Identify which cell holds the provided text, then report its (X, Y) central coordinate. 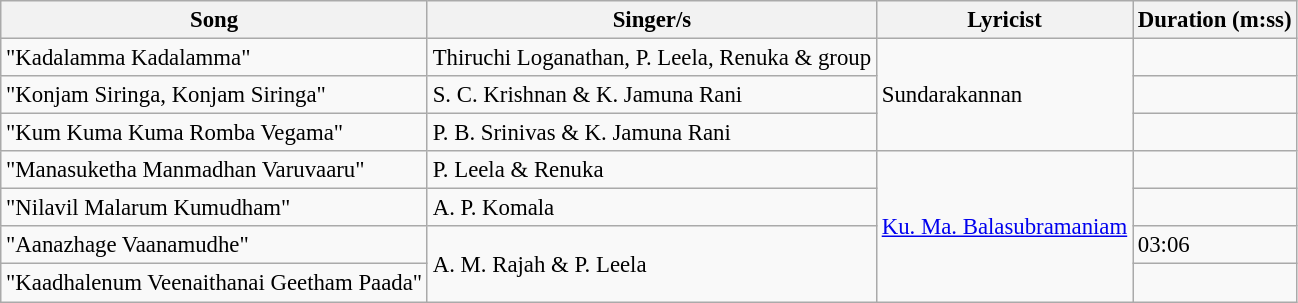
Sundarakannan (1004, 96)
A. P. Komala (652, 208)
Singer/s (652, 20)
P. B. Srinivas & K. Jamuna Rani (652, 133)
S. C. Krishnan & K. Jamuna Rani (652, 95)
Duration (m:ss) (1214, 20)
"Konjam Siringa, Konjam Siringa" (214, 95)
"Manasuketha Manmadhan Varuvaaru" (214, 170)
"Nilavil Malarum Kumudham" (214, 208)
"Kum Kuma Kuma Romba Vegama" (214, 133)
P. Leela & Renuka (652, 170)
Ku. Ma. Balasubramaniam (1004, 226)
Song (214, 20)
"Kaadhalenum Veenaithanai Geetham Paada" (214, 283)
A. M. Rajah & P. Leela (652, 264)
03:06 (1214, 245)
Lyricist (1004, 20)
"Aanazhage Vaanamudhe" (214, 245)
"Kadalamma Kadalamma" (214, 58)
Thiruchi Loganathan, P. Leela, Renuka & group (652, 58)
